Return (x, y) of the center of cell containing provided text 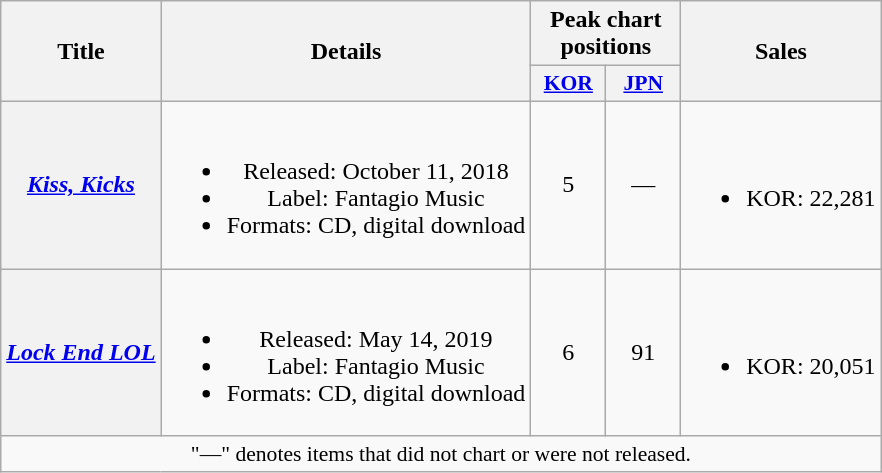
Peak chartpositions (606, 34)
— (644, 184)
Released: October 11, 2018Label: Fantagio MusicFormats: CD, digital download (346, 184)
91 (644, 352)
Lock End LOL (81, 352)
KOR: 22,281 (781, 184)
"—" denotes items that did not chart or were not released. (441, 454)
JPN (644, 84)
5 (568, 184)
KOR: 20,051 (781, 352)
6 (568, 352)
Sales (781, 52)
Released: May 14, 2019Label: Fantagio MusicFormats: CD, digital download (346, 352)
Details (346, 52)
Title (81, 52)
Kiss, Kicks (81, 184)
KOR (568, 84)
